Search for the cell housing the specified text and yield its (X, Y) center coordinate. 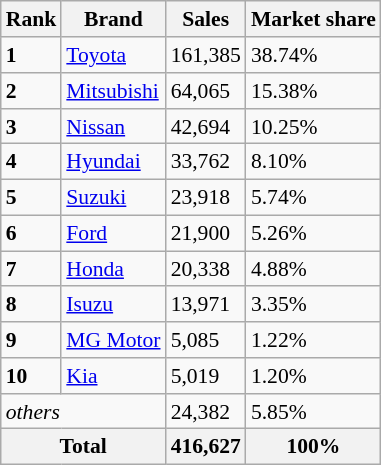
4 (32, 162)
1 (32, 55)
8.10% (314, 162)
33,762 (206, 162)
10 (32, 376)
Isuzu (113, 304)
Brand (113, 19)
8 (32, 304)
38.74% (314, 55)
100% (314, 447)
Total (84, 447)
Kia (113, 376)
Toyota (113, 55)
5.26% (314, 233)
5,085 (206, 340)
MG Motor (113, 340)
21,900 (206, 233)
Hyundai (113, 162)
64,065 (206, 91)
13,971 (206, 304)
416,627 (206, 447)
6 (32, 233)
7 (32, 269)
1.22% (314, 340)
Nissan (113, 126)
2 (32, 91)
3 (32, 126)
5.74% (314, 197)
Sales (206, 19)
15.38% (314, 91)
others (84, 411)
Honda (113, 269)
Mitsubishi (113, 91)
5 (32, 197)
Suzuki (113, 197)
9 (32, 340)
5,019 (206, 376)
42,694 (206, 126)
3.35% (314, 304)
1.20% (314, 376)
Ford (113, 233)
20,338 (206, 269)
4.88% (314, 269)
24,382 (206, 411)
Rank (32, 19)
161,385 (206, 55)
23,918 (206, 197)
5.85% (314, 411)
Market share (314, 19)
10.25% (314, 126)
